Detect which cell encompasses the target text, then output its (X, Y) center coordinate. 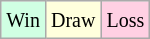
Win (24, 20)
Draw (72, 20)
Loss (126, 20)
